Determine the [x, y] coordinate at the center of the cell enclosing the given text.  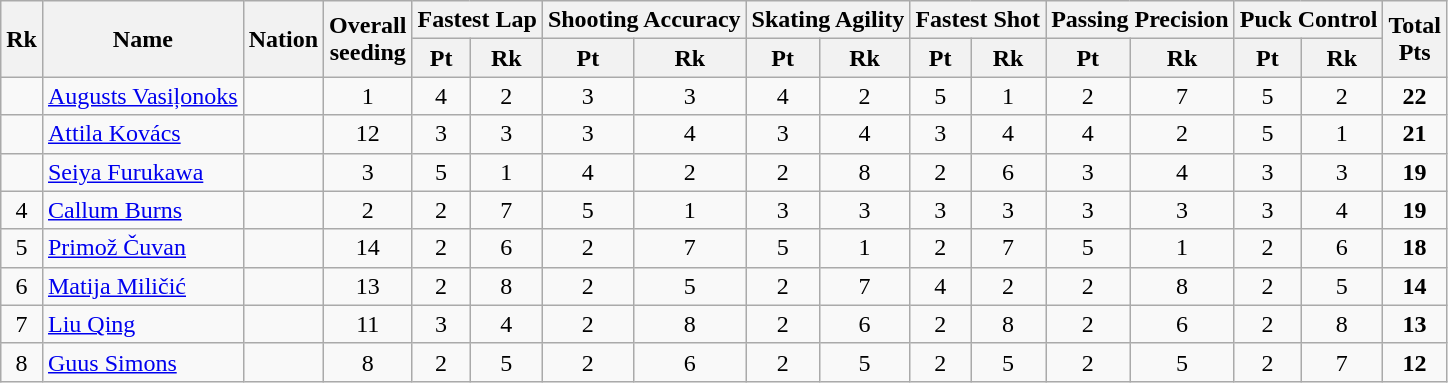
22 [1415, 96]
Attila Kovács [142, 134]
Puck Control [1308, 20]
Passing Precision [1140, 20]
Callum Burns [142, 210]
Name [142, 39]
TotalPts [1415, 39]
Fastest Shot [978, 20]
18 [1415, 248]
Skating Agility [828, 20]
Nation [283, 39]
Overall seeding [368, 39]
Guus Simons [142, 362]
Primož Čuvan [142, 248]
Fastest Lap [477, 20]
21 [1415, 134]
Matija Miličić [142, 286]
Augusts Vasiļonoks [142, 96]
Shooting Accuracy [644, 20]
Seiya Furukawa [142, 172]
Liu Qing [142, 324]
11 [368, 324]
